Scan for the cell matching the given text and deliver its (X, Y) coordinate at center. 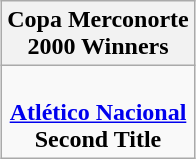
Atlético NacionalSecond Title (98, 112)
Copa Merconorte 2000 Winners (98, 34)
